Search for the cell housing the specified text and yield its [X, Y] center coordinate. 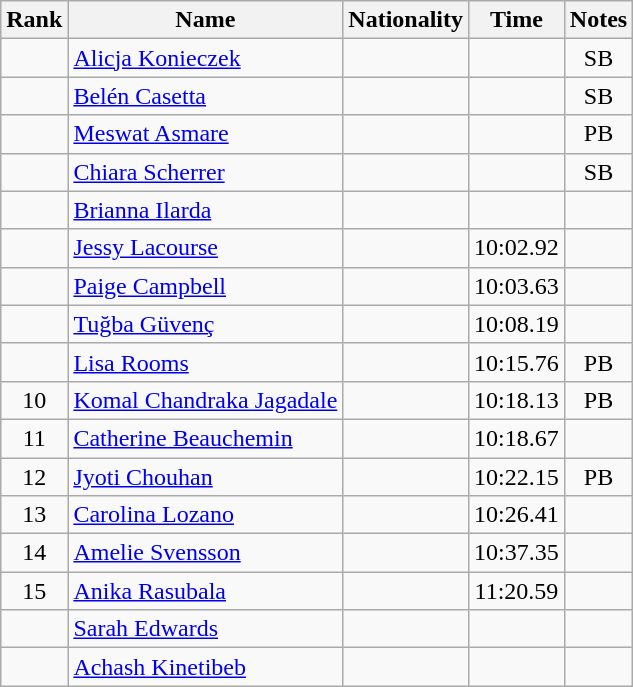
Time [517, 20]
10:08.19 [517, 324]
10:22.15 [517, 477]
Brianna Ilarda [206, 210]
Anika Rasubala [206, 591]
15 [34, 591]
Chiara Scherrer [206, 172]
10:18.13 [517, 400]
Notes [598, 20]
Jessy Lacourse [206, 248]
Alicja Konieczek [206, 58]
11 [34, 438]
11:20.59 [517, 591]
10:02.92 [517, 248]
12 [34, 477]
Belén Casetta [206, 96]
Paige Campbell [206, 286]
10:03.63 [517, 286]
10 [34, 400]
13 [34, 515]
Rank [34, 20]
Jyoti Chouhan [206, 477]
Amelie Svensson [206, 553]
14 [34, 553]
10:26.41 [517, 515]
Catherine Beauchemin [206, 438]
10:15.76 [517, 362]
Sarah Edwards [206, 629]
Carolina Lozano [206, 515]
Tuğba Güvenç [206, 324]
Achash Kinetibeb [206, 667]
Komal Chandraka Jagadale [206, 400]
10:18.67 [517, 438]
Meswat Asmare [206, 134]
Name [206, 20]
Lisa Rooms [206, 362]
Nationality [406, 20]
10:37.35 [517, 553]
